Locate the cell with the specified text and output its (x, y) center coordinate. 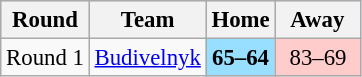
Team (148, 20)
Home (240, 20)
65–64 (240, 58)
Round (45, 20)
Round 1 (45, 58)
Away (318, 20)
83–69 (318, 58)
Budivelnyk (148, 58)
